Extract the [X, Y] coordinate from the center of the cell holding the provided text.  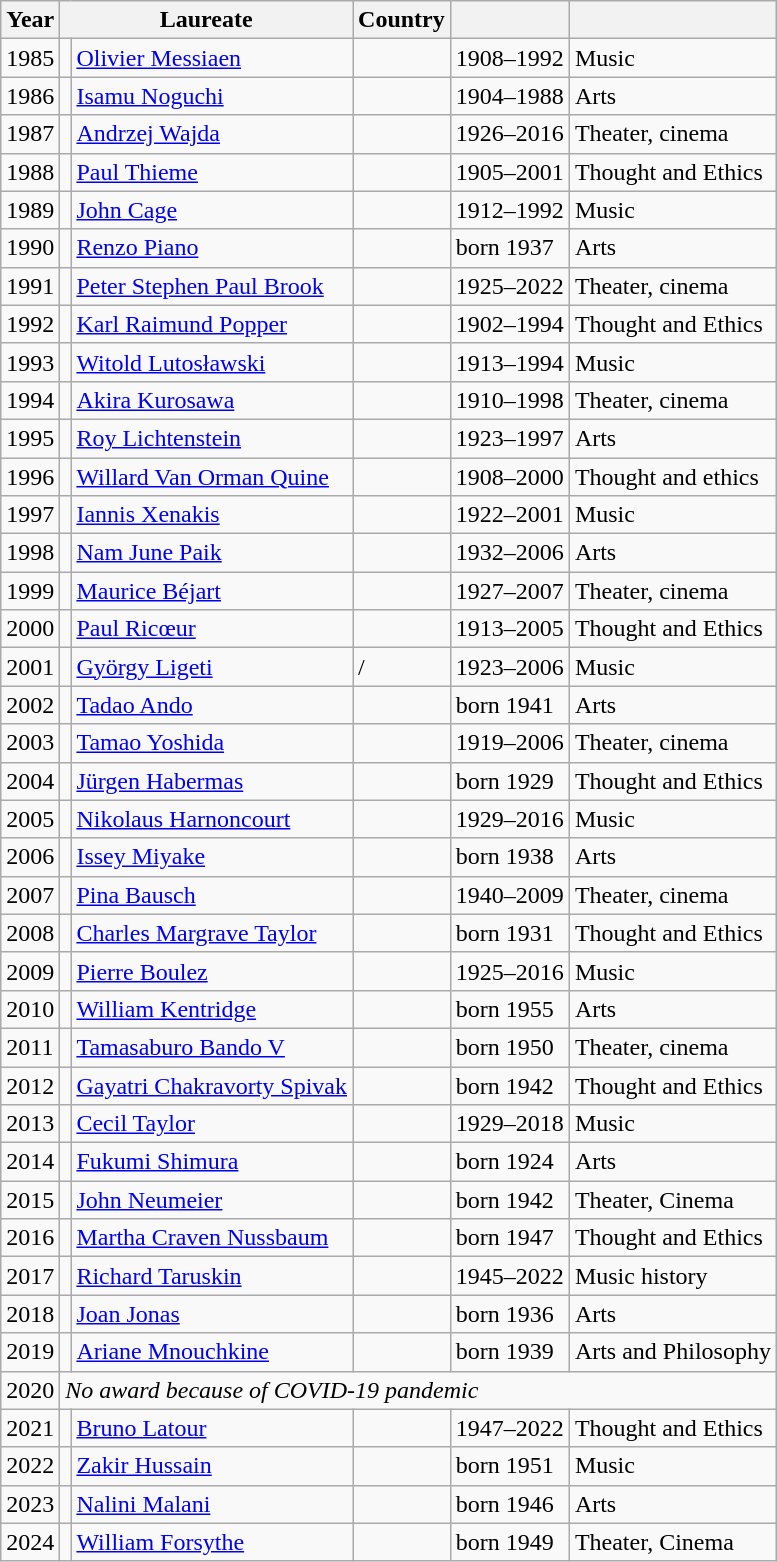
1995 [30, 438]
Nalini Malani [212, 1504]
1926–2016 [510, 134]
Willard Van Orman Quine [212, 477]
2023 [30, 1504]
Andrzej Wajda [212, 134]
born 1929 [510, 781]
1929–2016 [510, 819]
William Kentridge [212, 1009]
Tadao Ando [212, 705]
2012 [30, 1085]
Year [30, 20]
1940–2009 [510, 895]
Pina Bausch [212, 895]
1993 [30, 362]
1985 [30, 58]
2024 [30, 1542]
2001 [30, 667]
2013 [30, 1124]
born 1947 [510, 1238]
Ariane Mnouchkine [212, 1352]
Maurice Béjart [212, 591]
Joan Jonas [212, 1314]
1997 [30, 515]
Richard Taruskin [212, 1276]
2005 [30, 819]
2017 [30, 1276]
1904–1988 [510, 96]
Tamasaburo Bando V [212, 1047]
Roy Lichtenstein [212, 438]
2008 [30, 933]
Iannis Xenakis [212, 515]
2009 [30, 971]
Witold Lutosławski [212, 362]
Pierre Boulez [212, 971]
born 1941 [510, 705]
1908–1992 [510, 58]
born 1931 [510, 933]
born 1949 [510, 1542]
1923–1997 [510, 438]
2007 [30, 895]
Laureate [206, 20]
born 1924 [510, 1162]
2020 [30, 1390]
Nam June Paik [212, 553]
1988 [30, 172]
1996 [30, 477]
Renzo Piano [212, 248]
1994 [30, 400]
Gayatri Chakravorty Spivak [212, 1085]
2014 [30, 1162]
1912–1992 [510, 210]
Issey Miyake [212, 857]
Zakir Hussain [212, 1466]
Cecil Taylor [212, 1124]
1945–2022 [510, 1276]
Music history [672, 1276]
2022 [30, 1466]
born 1936 [510, 1314]
born 1946 [510, 1504]
Martha Craven Nussbaum [212, 1238]
Arts and Philosophy [672, 1352]
1932–2006 [510, 553]
2018 [30, 1314]
1902–1994 [510, 324]
1922–2001 [510, 515]
born 1938 [510, 857]
1919–2006 [510, 743]
1927–2007 [510, 591]
1990 [30, 248]
/ [402, 667]
Thought and ethics [672, 477]
1989 [30, 210]
1913–2005 [510, 629]
2006 [30, 857]
2011 [30, 1047]
2015 [30, 1200]
Country [402, 20]
Fukumi Shimura [212, 1162]
2004 [30, 781]
1999 [30, 591]
1998 [30, 553]
John Cage [212, 210]
John Neumeier [212, 1200]
1925–2016 [510, 971]
Jürgen Habermas [212, 781]
Paul Ricœur [212, 629]
Nikolaus Harnoncourt [212, 819]
1987 [30, 134]
Akira Kurosawa [212, 400]
1991 [30, 286]
Isamu Noguchi [212, 96]
2003 [30, 743]
György Ligeti [212, 667]
2000 [30, 629]
2019 [30, 1352]
2016 [30, 1238]
2010 [30, 1009]
William Forsythe [212, 1542]
1923–2006 [510, 667]
2021 [30, 1428]
Tamao Yoshida [212, 743]
1905–2001 [510, 172]
No award because of COVID-19 pandemic [418, 1390]
1986 [30, 96]
1947–2022 [510, 1428]
born 1951 [510, 1466]
Charles Margrave Taylor [212, 933]
2002 [30, 705]
1908–2000 [510, 477]
born 1939 [510, 1352]
Olivier Messiaen [212, 58]
Bruno Latour [212, 1428]
Karl Raimund Popper [212, 324]
born 1955 [510, 1009]
1925–2022 [510, 286]
1910–1998 [510, 400]
Paul Thieme [212, 172]
1992 [30, 324]
Peter Stephen Paul Brook [212, 286]
born 1937 [510, 248]
1929–2018 [510, 1124]
1913–1994 [510, 362]
born 1950 [510, 1047]
